Search for the cell housing the specified text and yield its (X, Y) center coordinate. 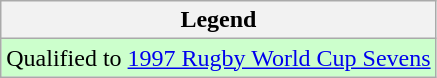
Legend (218, 20)
Qualified to 1997 Rugby World Cup Sevens (218, 58)
